Identify which cell holds the provided text, then report its (X, Y) central coordinate. 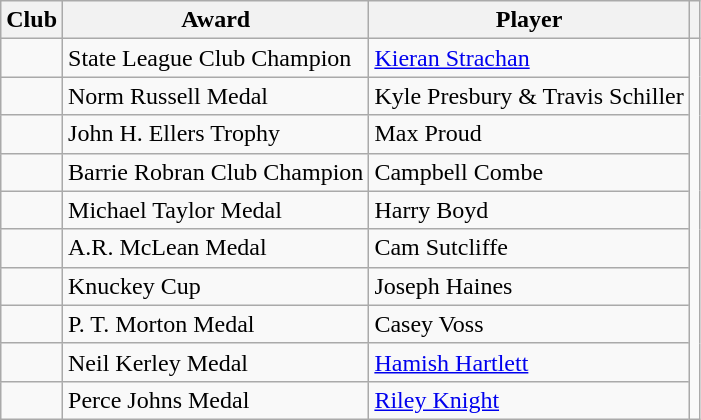
Michael Taylor Medal (216, 210)
P. T. Morton Medal (216, 324)
Hamish Hartlett (529, 362)
Barrie Robran Club Champion (216, 172)
Norm Russell Medal (216, 96)
Casey Voss (529, 324)
Max Proud (529, 134)
Kieran Strachan (529, 58)
A.R. McLean Medal (216, 248)
Knuckey Cup (216, 286)
Kyle Presbury & Travis Schiller (529, 96)
Campbell Combe (529, 172)
Award (216, 20)
Neil Kerley Medal (216, 362)
Riley Knight (529, 400)
Joseph Haines (529, 286)
State League Club Champion (216, 58)
Cam Sutcliffe (529, 248)
Player (529, 20)
Harry Boyd (529, 210)
Club (32, 20)
John H. Ellers Trophy (216, 134)
Perce Johns Medal (216, 400)
